Locate the cell with the specified text and output its [x, y] center coordinate. 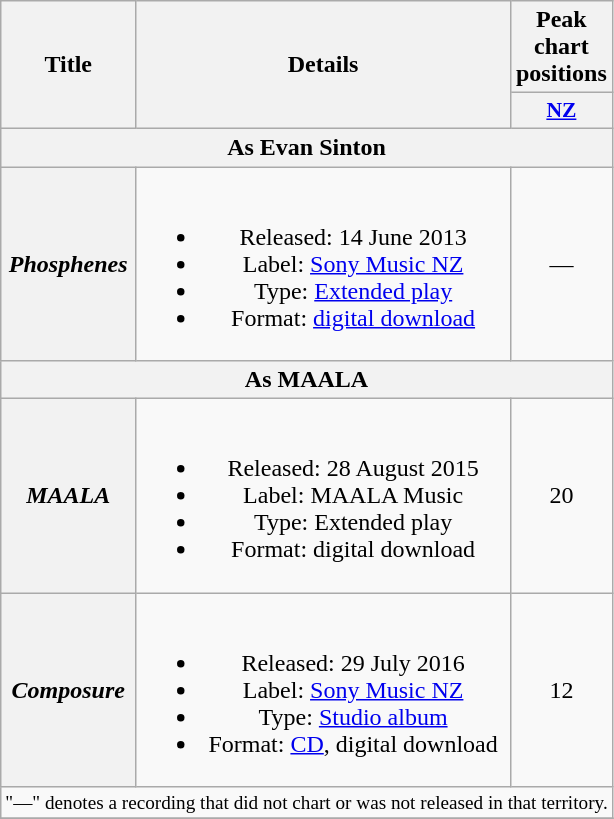
— [561, 263]
Phosphenes [68, 263]
Details [324, 65]
MAALA [68, 496]
NZ [561, 111]
Released: 28 August 2015Label: MAALA MusicType: Extended playFormat: digital download [324, 496]
Released: 29 July 2016Label: Sony Music NZType: Studio albumFormat: CD, digital download [324, 690]
As Evan Sinton [307, 147]
As MAALA [307, 380]
Released: 14 June 2013Label: Sony Music NZType: Extended playFormat: digital download [324, 263]
Peak chart positions [561, 47]
12 [561, 690]
20 [561, 496]
"—" denotes a recording that did not chart or was not released in that territory. [307, 803]
Title [68, 65]
Composure [68, 690]
